Identify which cell holds the provided text, then report its (x, y) central coordinate. 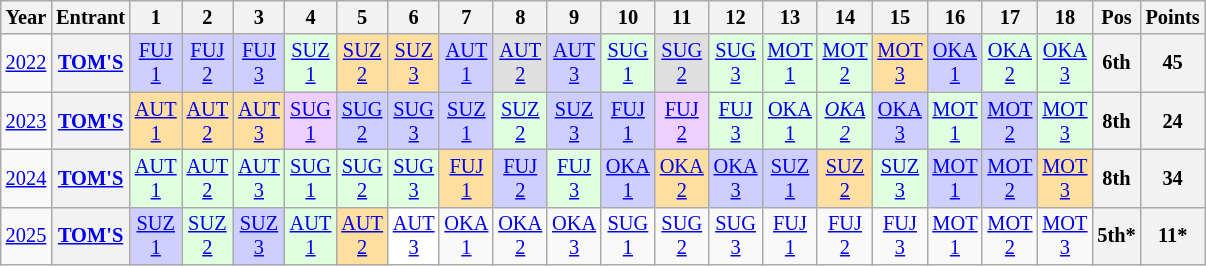
5 (362, 17)
Year (26, 17)
9 (574, 17)
45 (1173, 63)
15 (900, 17)
13 (790, 17)
34 (1173, 178)
Entrant (90, 17)
2023 (26, 121)
1 (156, 17)
6 (414, 17)
5th* (1116, 236)
2025 (26, 236)
11 (682, 17)
Points (1173, 17)
6th (1116, 63)
18 (1064, 17)
2024 (26, 178)
17 (1010, 17)
12 (736, 17)
8 (520, 17)
16 (954, 17)
24 (1173, 121)
Pos (1116, 17)
10 (628, 17)
14 (844, 17)
3 (259, 17)
4 (311, 17)
2022 (26, 63)
11* (1173, 236)
7 (466, 17)
2 (208, 17)
